Locate the cell with the specified text and output its (x, y) center coordinate. 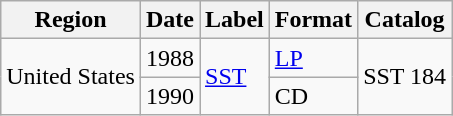
1990 (170, 96)
CD (313, 96)
Region (71, 20)
LP (313, 58)
1988 (170, 58)
Date (170, 20)
SST (235, 77)
United States (71, 77)
SST 184 (405, 77)
Label (235, 20)
Catalog (405, 20)
Format (313, 20)
